Output the [x, y] coordinate of the center of the cell containing the given text.  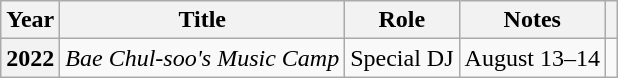
Title [202, 20]
Notes [532, 20]
Role [402, 20]
Bae Chul-soo's Music Camp [202, 58]
2022 [30, 58]
Year [30, 20]
August 13–14 [532, 58]
Special DJ [402, 58]
